From the cell containing the given text, extract its center point as [x, y] coordinate. 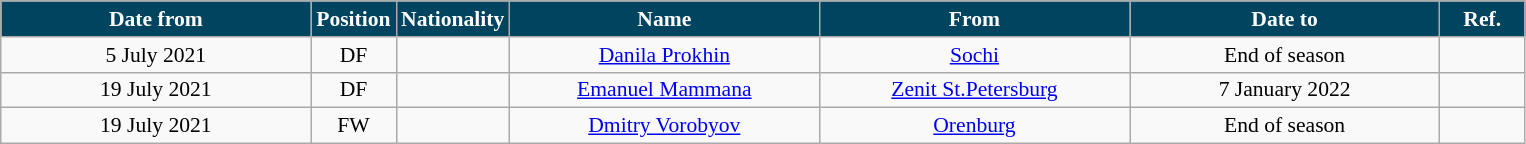
Dmitry Vorobyov [664, 126]
Date to [1285, 19]
Date from [156, 19]
Orenburg [974, 126]
Danila Prokhin [664, 55]
Sochi [974, 55]
5 July 2021 [156, 55]
Zenit St.Petersburg [974, 90]
Ref. [1482, 19]
Name [664, 19]
From [974, 19]
Nationality [452, 19]
Position [354, 19]
Emanuel Mammana [664, 90]
FW [354, 126]
7 January 2022 [1285, 90]
